Output the (X, Y) coordinate of the center of the cell containing the given text.  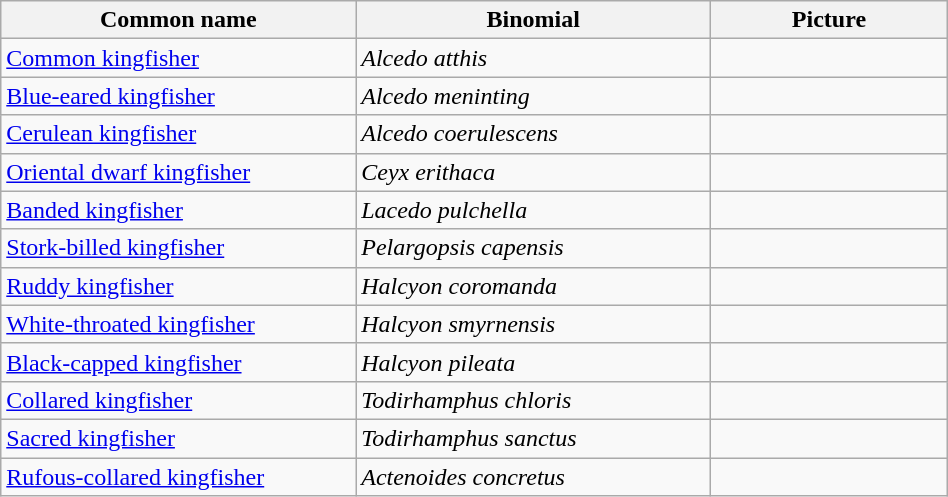
Common kingfisher (178, 58)
Collared kingfisher (178, 400)
Binomial (534, 20)
Todirhamphus chloris (534, 400)
White-throated kingfisher (178, 324)
Blue-eared kingfisher (178, 96)
Alcedo meninting (534, 96)
Alcedo atthis (534, 58)
Cerulean kingfisher (178, 134)
Sacred kingfisher (178, 438)
Picture (830, 20)
Ruddy kingfisher (178, 286)
Black-capped kingfisher (178, 362)
Alcedo coerulescens (534, 134)
Actenoides concretus (534, 477)
Banded kingfisher (178, 210)
Todirhamphus sanctus (534, 438)
Halcyon smyrnensis (534, 324)
Ceyx erithaca (534, 172)
Halcyon pileata (534, 362)
Lacedo pulchella (534, 210)
Oriental dwarf kingfisher (178, 172)
Pelargopsis capensis (534, 248)
Halcyon coromanda (534, 286)
Rufous-collared kingfisher (178, 477)
Common name (178, 20)
Stork-billed kingfisher (178, 248)
